From the cell containing the given text, extract its center point as (X, Y) coordinate. 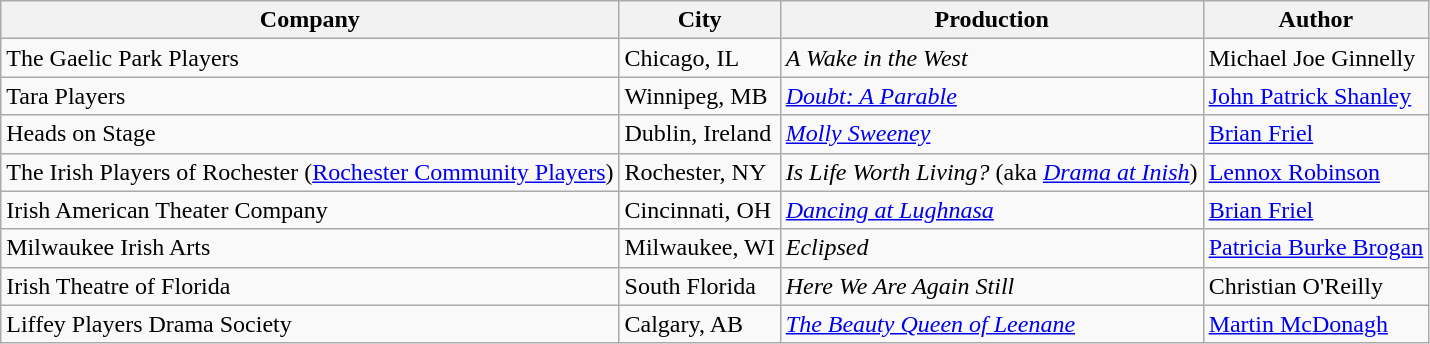
Cincinnati, OH (700, 210)
Michael Joe Ginnelly (1316, 58)
Author (1316, 20)
Patricia Burke Brogan (1316, 248)
Tara Players (310, 96)
Milwaukee, WI (700, 248)
The Beauty Queen of Leenane (992, 324)
Chicago, IL (700, 58)
John Patrick Shanley (1316, 96)
Winnipeg, MB (700, 96)
Irish Theatre of Florida (310, 286)
The Irish Players of Rochester (Rochester Community Players) (310, 172)
Dancing at Lughnasa (992, 210)
Milwaukee Irish Arts (310, 248)
Liffey Players Drama Society (310, 324)
Rochester, NY (700, 172)
Eclipsed (992, 248)
Calgary, AB (700, 324)
Here We Are Again Still (992, 286)
Dublin, Ireland (700, 134)
A Wake in the West (992, 58)
The Gaelic Park Players (310, 58)
Company (310, 20)
Molly Sweeney (992, 134)
Is Life Worth Living? (aka Drama at Inish) (992, 172)
City (700, 20)
Irish American Theater Company (310, 210)
Martin McDonagh (1316, 324)
Heads on Stage (310, 134)
Doubt: A Parable (992, 96)
Christian O'Reilly (1316, 286)
South Florida (700, 286)
Lennox Robinson (1316, 172)
Production (992, 20)
